Identify which cell holds the provided text, then report its (X, Y) central coordinate. 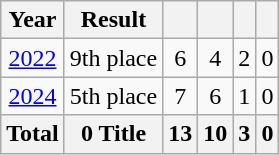
7 (180, 96)
5th place (113, 96)
13 (180, 134)
10 (216, 134)
3 (244, 134)
Year (33, 20)
9th place (113, 58)
2024 (33, 96)
Result (113, 20)
Total (33, 134)
2 (244, 58)
1 (244, 96)
0 Title (113, 134)
2022 (33, 58)
4 (216, 58)
